For the text-containing cell, return its midpoint in (x, y) coordinate format. 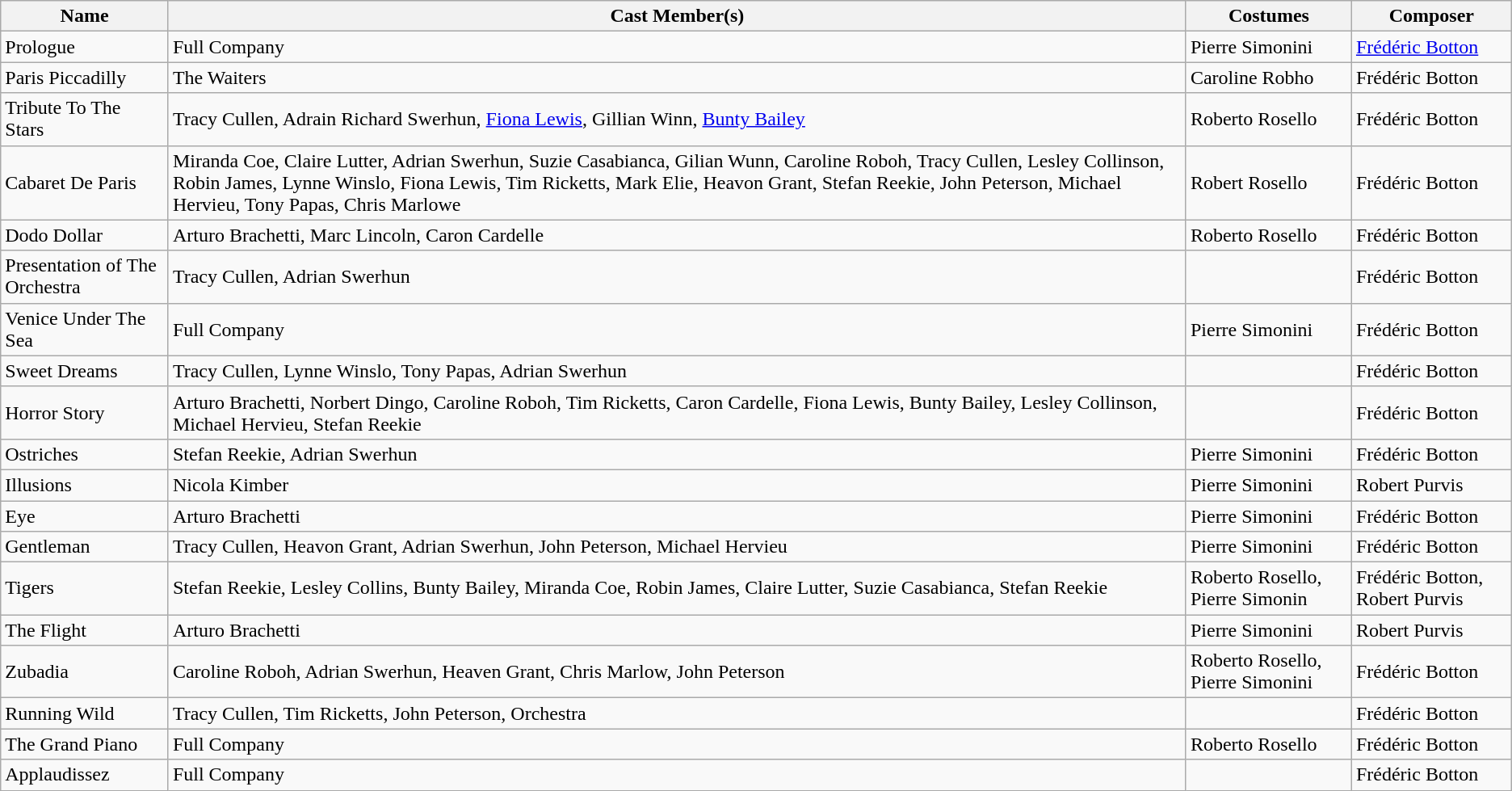
Sweet Dreams (85, 371)
Stefan Reekie, Adrian Swerhun (677, 454)
Gentleman (85, 547)
Roberto Rosello, Pierre Simonin (1268, 588)
The Flight (85, 630)
Composer (1431, 16)
Paris Piccadilly (85, 78)
Nicola Kimber (677, 485)
Robert Rosello (1268, 183)
Caroline Roboh, Adrian Swerhun, Heaven Grant, Chris Marlow, John Peterson (677, 672)
Roberto Rosello, Pierre Simonini (1268, 672)
Tracy Cullen, Lynne Winslo, Tony Papas, Adrian Swerhun (677, 371)
Dodo Dollar (85, 235)
Cabaret De Paris (85, 183)
Tribute To The Stars (85, 120)
Arturo Brachetti, Marc Lincoln, Caron Cardelle (677, 235)
Tracy Cullen, Adrian Swerhun (677, 276)
Frédéric Botton, Robert Purvis (1431, 588)
Prologue (85, 47)
Caroline Robho (1268, 78)
Venice Under The Sea (85, 330)
Applaudissez (85, 775)
Running Wild (85, 713)
Ostriches (85, 454)
Zubadia (85, 672)
Illusions (85, 485)
Tracy Cullen, Tim Ricketts, John Peterson, Orchestra (677, 713)
Costumes (1268, 16)
Tracy Cullen, Adrain Richard Swerhun, Fiona Lewis, Gillian Winn, Bunty Bailey (677, 120)
Presentation of The Orchestra (85, 276)
Tracy Cullen, Heavon Grant, Adrian Swerhun, John Peterson, Michael Hervieu (677, 547)
Horror Story (85, 412)
The Grand Piano (85, 744)
Tigers (85, 588)
Stefan Reekie, Lesley Collins, Bunty Bailey, Miranda Coe, Robin James, Claire Lutter, Suzie Casabianca, Stefan Reekie (677, 588)
The Waiters (677, 78)
Name (85, 16)
Eye (85, 516)
Cast Member(s) (677, 16)
